Return [x, y] of the center of cell containing provided text 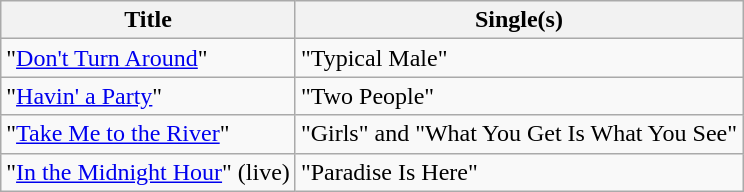
"Girls" and "What You Get Is What You See" [518, 134]
Title [148, 20]
"Two People" [518, 96]
"Don't Turn Around" [148, 58]
"In the Midnight Hour" (live) [148, 172]
"Typical Male" [518, 58]
"Paradise Is Here" [518, 172]
"Havin' a Party" [148, 96]
"Take Me to the River" [148, 134]
Single(s) [518, 20]
